For the text-containing cell, return its midpoint in [x, y] coordinate format. 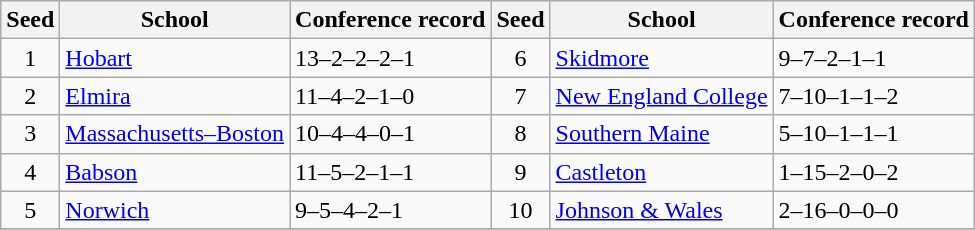
10 [520, 210]
Skidmore [662, 58]
1–15–2–0–2 [874, 172]
13–2–2–2–1 [390, 58]
Babson [175, 172]
Johnson & Wales [662, 210]
9–5–4–2–1 [390, 210]
Castleton [662, 172]
10–4–4–0–1 [390, 134]
11–4–2–1–0 [390, 96]
Hobart [175, 58]
Southern Maine [662, 134]
3 [30, 134]
1 [30, 58]
Massachusetts–Boston [175, 134]
11–5–2–1–1 [390, 172]
7 [520, 96]
9–7–2–1–1 [874, 58]
6 [520, 58]
Norwich [175, 210]
5–10–1–1–1 [874, 134]
2 [30, 96]
5 [30, 210]
2–16–0–0–0 [874, 210]
8 [520, 134]
Elmira [175, 96]
4 [30, 172]
9 [520, 172]
New England College [662, 96]
7–10–1–1–2 [874, 96]
